Detect which cell encompasses the target text, then output its [x, y] center coordinate. 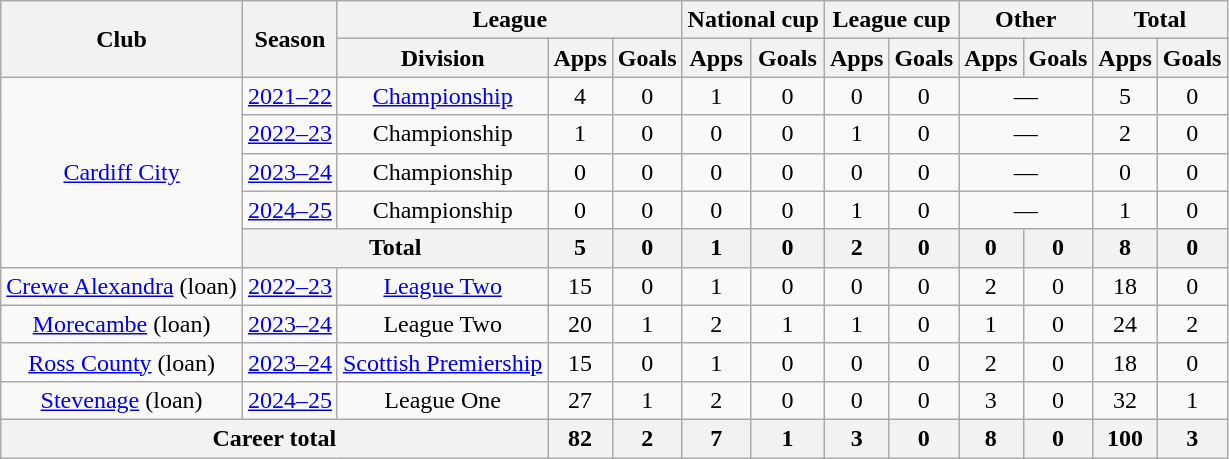
League [510, 20]
League One [442, 400]
Season [290, 39]
Scottish Premiership [442, 362]
2021–22 [290, 96]
27 [580, 400]
82 [580, 438]
Morecambe (loan) [122, 324]
20 [580, 324]
24 [1125, 324]
Career total [274, 438]
32 [1125, 400]
Crewe Alexandra (loan) [122, 286]
National cup [753, 20]
Other [1026, 20]
7 [716, 438]
Stevenage (loan) [122, 400]
Cardiff City [122, 172]
Division [442, 58]
Ross County (loan) [122, 362]
Club [122, 39]
League cup [891, 20]
100 [1125, 438]
4 [580, 96]
